Capture the cell that displays the provided text and extract its (x, y) central coordinate. 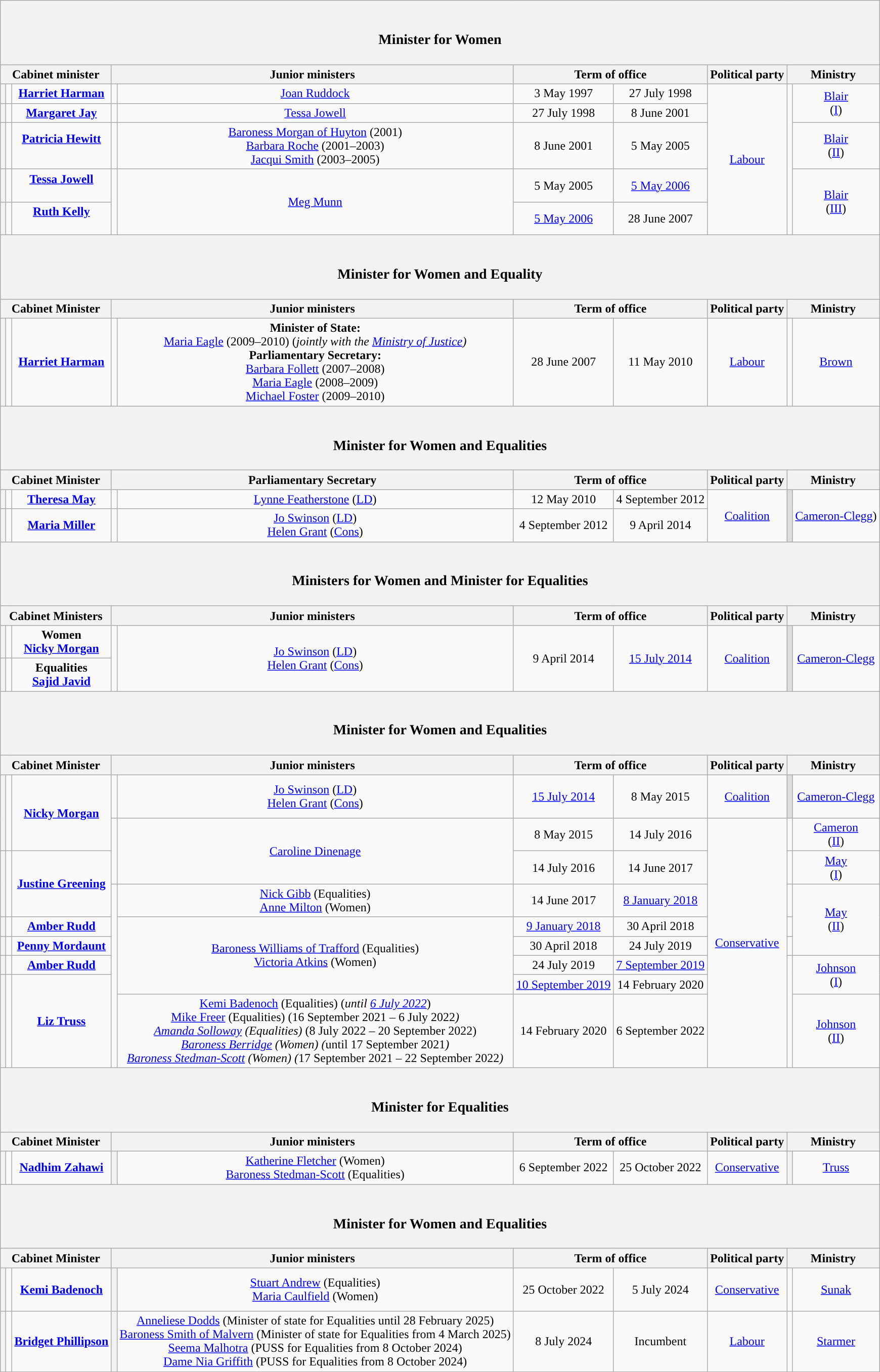
Justine Greening (62, 884)
Baroness Williams of Trafford (Equalities)Victoria Atkins (Women) (315, 955)
12 May 2010 (563, 499)
Baroness Morgan of Huyton (2001)Barbara Roche (2001–2003)Jacqui Smith (2003–2005) (315, 146)
Stuart Andrew (Equalities)Maria Caulfield (Women) (315, 1290)
11 May 2010 (661, 362)
Caroline Dinenage (315, 851)
Liz Truss (62, 1021)
Minister for Equalities (440, 1099)
Patricia Hewitt (62, 146)
WomenNicky Morgan (62, 641)
Incumbent (661, 1341)
Maria Miller (62, 525)
Meg Munn (315, 202)
Cameron-Clegg) (836, 516)
9 January 2018 (563, 926)
May(II) (836, 919)
3 May 1997 (563, 94)
Minister for Women and Equality (440, 267)
Johnson(II) (836, 1031)
Katherine Fletcher (Women)Baroness Stedman-Scott (Equalities) (315, 1168)
Margaret Jay (62, 113)
EqualitiesSajid Javid (62, 675)
Ruth Kelly (62, 218)
Lynne Featherstone (LD) (315, 499)
Starmer (836, 1341)
Bridget Phillipson (62, 1341)
Cabinet Ministers (56, 615)
Parliamentary Secretary (313, 480)
Cameron(II) (836, 834)
10 September 2019 (563, 984)
Cabinet minister (56, 74)
Minister for Women (440, 32)
Nadhim Zahawi (62, 1168)
Theresa May (62, 499)
May(I) (836, 868)
Ministers for Women and Minister for Equalities (440, 573)
8 January 2018 (661, 900)
Brown (836, 362)
Penny Mordaunt (62, 946)
7 September 2019 (661, 965)
Blair(III) (836, 202)
Truss (836, 1168)
5 July 2024 (661, 1290)
Blair(II) (836, 146)
Kemi Badenoch (62, 1290)
Joan Ruddock (315, 94)
Nicky Morgan (62, 813)
Johnson(I) (836, 975)
Blair(I) (836, 103)
Nick Gibb (Equalities)Anne Milton (Women) (315, 900)
Sunak (836, 1290)
8 July 2024 (563, 1341)
